Output the (X, Y) coordinate of the center of the cell containing the given text.  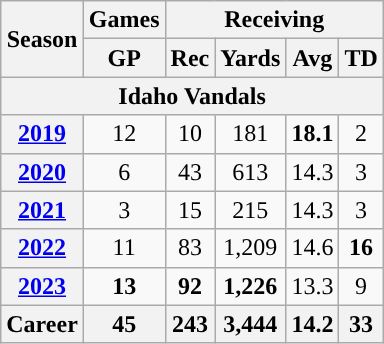
6 (124, 172)
43 (190, 172)
9 (361, 286)
Receiving (274, 20)
2022 (42, 248)
Yards (250, 58)
2019 (42, 134)
2 (361, 134)
12 (124, 134)
243 (190, 324)
16 (361, 248)
92 (190, 286)
13 (124, 286)
2023 (42, 286)
18.1 (312, 134)
2020 (42, 172)
Idaho Vandals (192, 96)
Career (42, 324)
15 (190, 210)
215 (250, 210)
1,226 (250, 286)
14.2 (312, 324)
613 (250, 172)
13.3 (312, 286)
2021 (42, 210)
Avg (312, 58)
Games (124, 20)
10 (190, 134)
14.6 (312, 248)
Rec (190, 58)
TD (361, 58)
181 (250, 134)
11 (124, 248)
33 (361, 324)
45 (124, 324)
GP (124, 58)
Season (42, 39)
83 (190, 248)
3,444 (250, 324)
1,209 (250, 248)
